Capture the cell that displays the provided text and extract its (x, y) central coordinate. 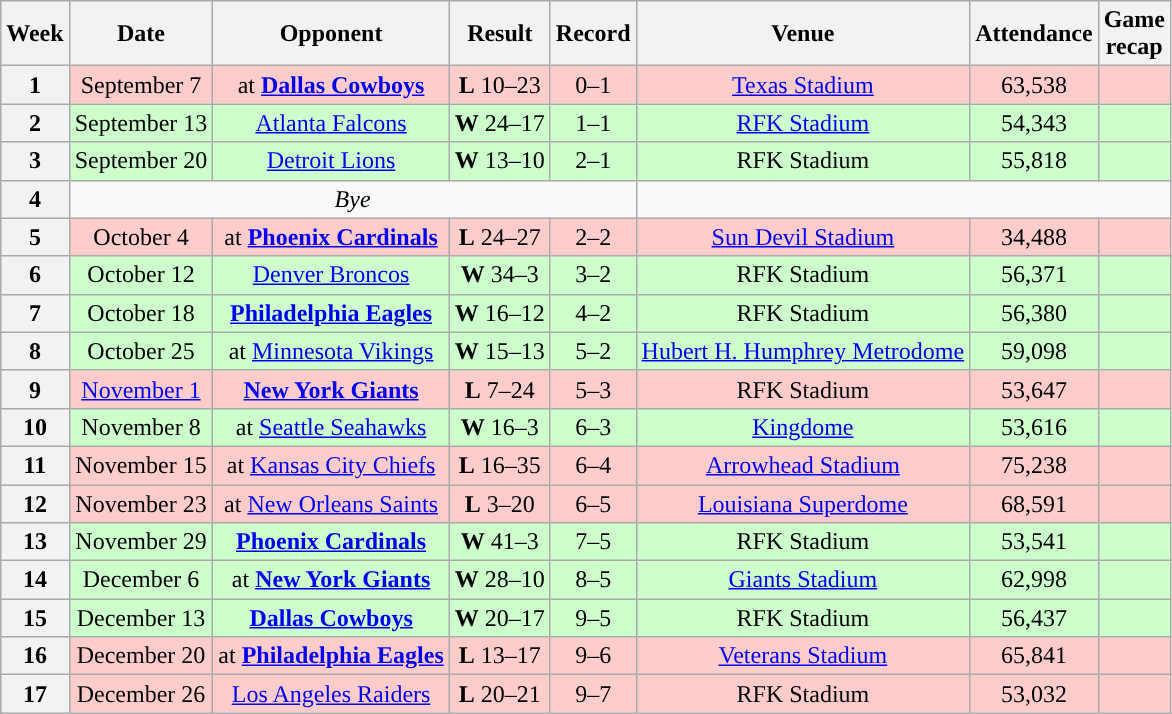
W 41–3 (500, 542)
Opponent (331, 34)
6–3 (593, 427)
W 15–13 (500, 351)
December 6 (141, 580)
54,343 (1034, 123)
at New York Giants (331, 580)
34,488 (1034, 237)
Veterans Stadium (803, 656)
W 16–3 (500, 427)
W 16–12 (500, 313)
2–1 (593, 161)
3–2 (593, 275)
5–3 (593, 389)
10 (35, 427)
8 (35, 351)
W 34–3 (500, 275)
at Seattle Seahawks (331, 427)
1–1 (593, 123)
W 13–10 (500, 161)
October 12 (141, 275)
Venue (803, 34)
2 (35, 123)
Week (35, 34)
2–2 (593, 237)
1 (35, 85)
17 (35, 694)
November 15 (141, 465)
Texas Stadium (803, 85)
0–1 (593, 85)
September 20 (141, 161)
16 (35, 656)
7–5 (593, 542)
L 13–17 (500, 656)
at Dallas Cowboys (331, 85)
65,841 (1034, 656)
68,591 (1034, 503)
53,647 (1034, 389)
56,380 (1034, 313)
Date (141, 34)
53,616 (1034, 427)
53,541 (1034, 542)
3 (35, 161)
Philadelphia Eagles (331, 313)
at New Orleans Saints (331, 503)
7 (35, 313)
56,437 (1034, 618)
Giants Stadium (803, 580)
November 29 (141, 542)
4 (35, 199)
W 20–17 (500, 618)
at Philadelphia Eagles (331, 656)
November 23 (141, 503)
L 7–24 (500, 389)
September 7 (141, 85)
Atlanta Falcons (331, 123)
13 (35, 542)
11 (35, 465)
9 (35, 389)
9–7 (593, 694)
Bye (352, 199)
15 (35, 618)
75,238 (1034, 465)
4–2 (593, 313)
at Kansas City Chiefs (331, 465)
Sun Devil Stadium (803, 237)
L 24–27 (500, 237)
L 3–20 (500, 503)
53,032 (1034, 694)
Phoenix Cardinals (331, 542)
W 28–10 (500, 580)
56,371 (1034, 275)
Los Angeles Raiders (331, 694)
November 1 (141, 389)
62,998 (1034, 580)
5 (35, 237)
55,818 (1034, 161)
October 4 (141, 237)
Arrowhead Stadium (803, 465)
Result (500, 34)
6–4 (593, 465)
8–5 (593, 580)
Denver Broncos (331, 275)
12 (35, 503)
at Phoenix Cardinals (331, 237)
Attendance (1034, 34)
November 8 (141, 427)
Gamerecap (1134, 34)
Record (593, 34)
Hubert H. Humphrey Metrodome (803, 351)
59,098 (1034, 351)
L 20–21 (500, 694)
6–5 (593, 503)
October 25 (141, 351)
Kingdome (803, 427)
New York Giants (331, 389)
9–5 (593, 618)
W 24–17 (500, 123)
6 (35, 275)
December 26 (141, 694)
9–6 (593, 656)
December 20 (141, 656)
Dallas Cowboys (331, 618)
at Minnesota Vikings (331, 351)
October 18 (141, 313)
63,538 (1034, 85)
Louisiana Superdome (803, 503)
December 13 (141, 618)
Detroit Lions (331, 161)
September 13 (141, 123)
L 16–35 (500, 465)
14 (35, 580)
5–2 (593, 351)
L 10–23 (500, 85)
